Find where the given text appears and provide that cell's center as (x, y) coordinate. 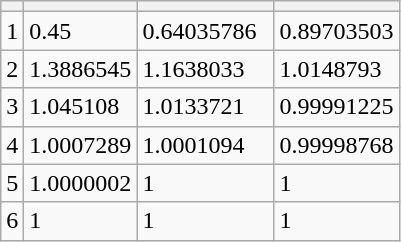
6 (12, 221)
1.0007289 (80, 145)
1.0133721 (206, 107)
1.3886545 (80, 69)
5 (12, 183)
1.1638033 (206, 69)
1.045108 (80, 107)
3 (12, 107)
1.0148793 (336, 69)
0.99998768 (336, 145)
4 (12, 145)
0.64035786 (206, 31)
1.0000002 (80, 183)
2 (12, 69)
0.45 (80, 31)
1.0001094 (206, 145)
0.89703503 (336, 31)
0.99991225 (336, 107)
